Provide the (x, y) coordinate of the cell's center where the given text is located.  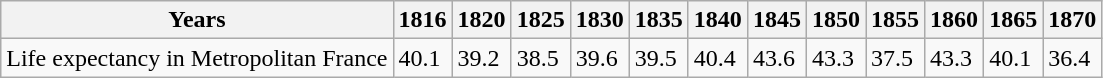
1855 (896, 20)
37.5 (896, 58)
1830 (600, 20)
1845 (776, 20)
39.2 (482, 58)
39.6 (600, 58)
1820 (482, 20)
Years (197, 20)
36.4 (1072, 58)
1870 (1072, 20)
38.5 (540, 58)
43.6 (776, 58)
1860 (954, 20)
1835 (658, 20)
40.4 (718, 58)
1850 (836, 20)
39.5 (658, 58)
1840 (718, 20)
1825 (540, 20)
1816 (422, 20)
1865 (1014, 20)
Life expectancy in Metropolitan France (197, 58)
